Return [x, y] of the center of cell containing provided text 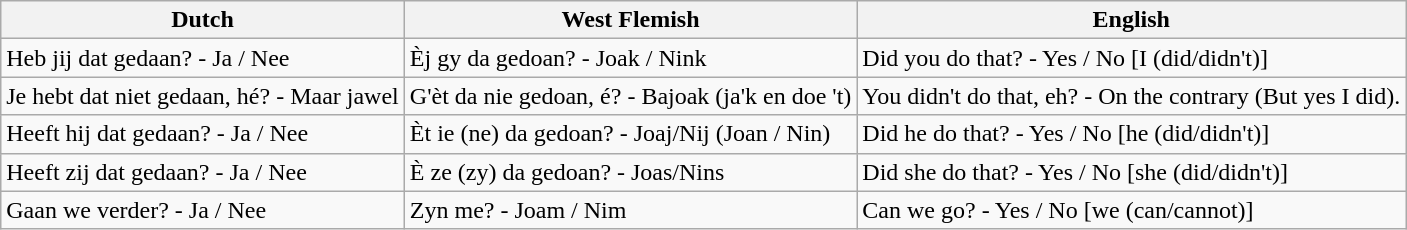
Did she do that? - Yes / No [she (did/didn't)] [1132, 172]
Heb jij dat gedaan? - Ja / Nee [203, 58]
Heeft zij dat gedaan? - Ja / Nee [203, 172]
Dutch [203, 20]
Èt ie (ne) da gedoan? - Joaj/Nij (Joan / Nin) [630, 134]
Can we go? - Yes / No [we (can/cannot)] [1132, 210]
Did you do that? - Yes / No [I (did/didn't)] [1132, 58]
Je hebt dat niet gedaan, hé? - Maar jawel [203, 96]
Did he do that? - Yes / No [he (did/didn't)] [1132, 134]
Heeft hij dat gedaan? - Ja / Nee [203, 134]
West Flemish [630, 20]
G'èt da nie gedoan, é? - Bajoak (ja'k en doe 't) [630, 96]
Èj gy da gedoan? - Joak / Nink [630, 58]
È ze (zy) da gedoan? - Joas/Nins [630, 172]
Gaan we verder? - Ja / Nee [203, 210]
You didn't do that, eh? - On the contrary (But yes I did). [1132, 96]
English [1132, 20]
Zyn me? - Joam / Nim [630, 210]
